Capture the cell that displays the provided text and extract its [X, Y] central coordinate. 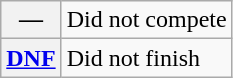
DNF [31, 58]
Did not compete [146, 20]
— [31, 20]
Did not finish [146, 58]
